Locate the cell with the specified text and output its [X, Y] center coordinate. 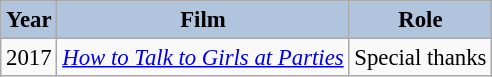
Role [420, 20]
Film [203, 20]
Special thanks [420, 58]
Year [29, 20]
2017 [29, 58]
How to Talk to Girls at Parties [203, 58]
